Extract the [X, Y] coordinate from the center of the cell holding the provided text.  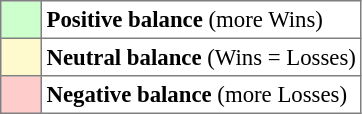
Neutral balance (Wins = Losses) [201, 57]
Positive balance (more Wins) [201, 20]
Negative balance (more Losses) [201, 95]
